Pinpoint the cell where the given text exists, returning its (x, y) midpoint coordinate. 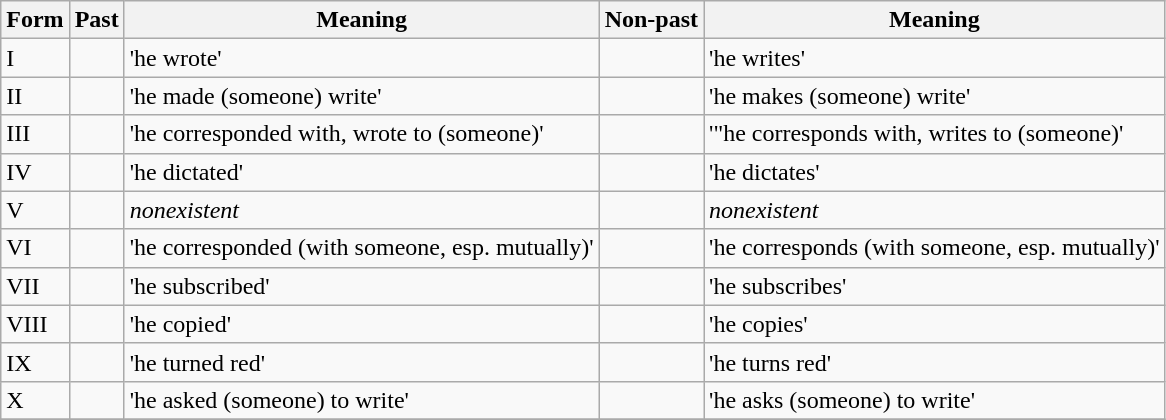
'he turns red' (935, 362)
Past (96, 20)
II (35, 96)
'he subscribes' (935, 286)
III (35, 134)
'he dictated' (362, 172)
I (35, 58)
'he copies' (935, 324)
'he asks (someone) to write' (935, 400)
'he wrote' (362, 58)
'he makes (someone) write' (935, 96)
'he copied' (362, 324)
'he turned red' (362, 362)
X (35, 400)
VII (35, 286)
'he dictates' (935, 172)
VI (35, 248)
VIII (35, 324)
'he asked (someone) to write' (362, 400)
Non-past (651, 20)
IV (35, 172)
'he corresponds (with someone, esp. mutually)' (935, 248)
V (35, 210)
'he corresponded with, wrote to (someone)' (362, 134)
'he corresponded (with someone, esp. mutually)' (362, 248)
'he writes' (935, 58)
IX (35, 362)
'he made (someone) write' (362, 96)
Form (35, 20)
'"he corresponds with, writes to (someone)' (935, 134)
'he subscribed' (362, 286)
